Pinpoint the cell where the given text exists, returning its (x, y) midpoint coordinate. 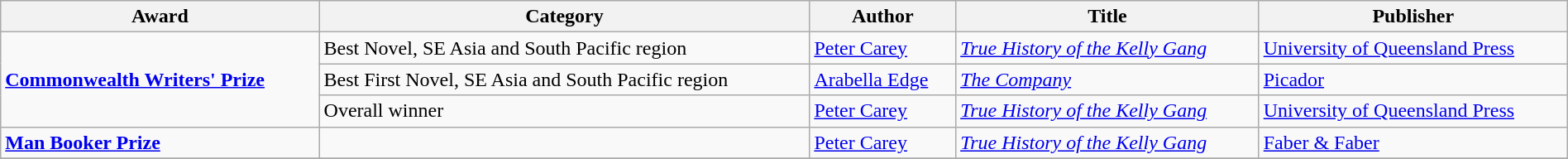
Category (564, 17)
Best Novel, SE Asia and South Pacific region (564, 48)
Faber & Faber (1413, 142)
Picador (1413, 79)
Commonwealth Writers' Prize (160, 79)
Award (160, 17)
Best First Novel, SE Asia and South Pacific region (564, 79)
Overall winner (564, 111)
Arabella Edge (883, 79)
The Company (1108, 79)
Man Booker Prize (160, 142)
Title (1108, 17)
Author (883, 17)
Publisher (1413, 17)
